Determine the [x, y] coordinate at the center of the cell enclosing the given text.  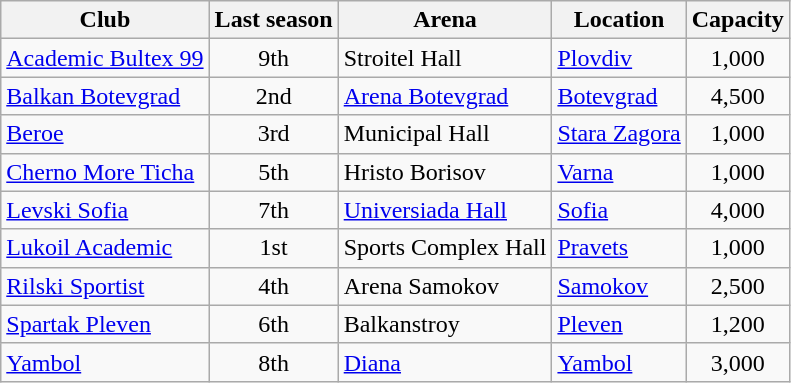
Beroe [105, 134]
Cherno More Ticha [105, 172]
8th [274, 362]
Botevgrad [619, 96]
Rilski Sportist [105, 286]
Balkan Botevgrad [105, 96]
3,000 [738, 362]
2,500 [738, 286]
5th [274, 172]
4th [274, 286]
Hristo Borisov [445, 172]
6th [274, 324]
4,000 [738, 210]
4,500 [738, 96]
Stara Zagora [619, 134]
Location [619, 20]
Lukoil Academic [105, 248]
Plovdiv [619, 58]
Balkanstroy [445, 324]
Pravets [619, 248]
7th [274, 210]
1,200 [738, 324]
Municipal Hall [445, 134]
Club [105, 20]
Stroitel Hall [445, 58]
Sofia [619, 210]
Samokov [619, 286]
Universiada Hall [445, 210]
Sports Complex Hall [445, 248]
Arena Botevgrad [445, 96]
Arena [445, 20]
Diana [445, 362]
Last season [274, 20]
Levski Sofia [105, 210]
1st [274, 248]
Capacity [738, 20]
2nd [274, 96]
Spartak Pleven [105, 324]
3rd [274, 134]
Pleven [619, 324]
Academic Bultex 99 [105, 58]
Varna [619, 172]
9th [274, 58]
Arena Samokov [445, 286]
